Determine the [x, y] coordinate at the center of the cell enclosing the given text.  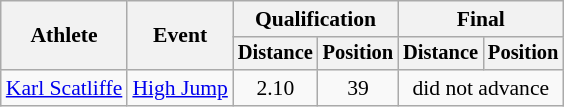
High Jump [180, 88]
2.10 [276, 88]
Event [180, 36]
Karl Scatliffe [64, 88]
39 [358, 88]
Athlete [64, 36]
Qualification [316, 19]
Final [480, 19]
did not advance [480, 88]
